Provide the [x, y] coordinate of the cell's center where the given text is located.  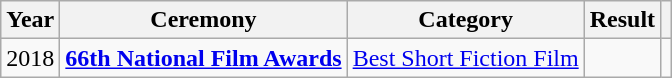
2018 [30, 58]
Result [622, 20]
Ceremony [204, 20]
Year [30, 20]
66th National Film Awards [204, 58]
Best Short Fiction Film [466, 58]
Category [466, 20]
